Return [X, Y] of the center of cell containing provided text 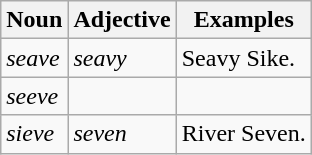
Examples [244, 20]
River Seven. [244, 134]
Noun [34, 20]
seave [34, 58]
Seavy Sike. [244, 58]
Adjective [122, 20]
sieve [34, 134]
seavy [122, 58]
seven [122, 134]
seeve [34, 96]
